Find where the given text appears and provide that cell's center as [x, y] coordinate. 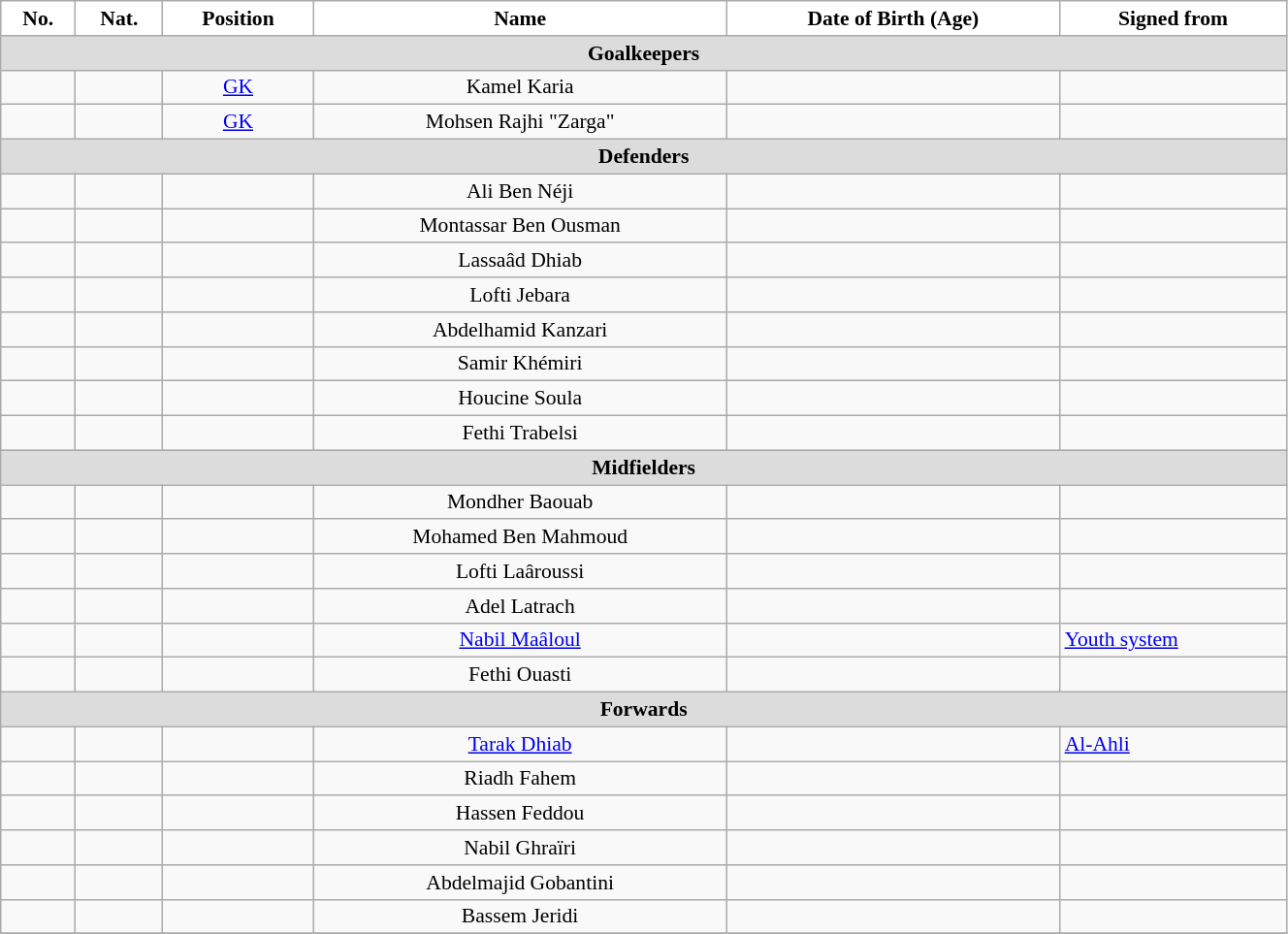
Montassar Ben Ousman [520, 226]
Fethi Trabelsi [520, 434]
Bassem Jeridi [520, 917]
Lofti Jebara [520, 295]
Ali Ben Néji [520, 191]
Midfielders [644, 467]
Mohamed Ben Mahmoud [520, 537]
Abdelhamid Kanzari [520, 330]
Samir Khémiri [520, 364]
Forwards [644, 710]
Position [239, 18]
Nabil Ghraïri [520, 848]
Lofti Laâroussi [520, 571]
Houcine Soula [520, 399]
Youth system [1174, 640]
Tarak Dhiab [520, 744]
Abdelmajid Gobantini [520, 883]
Goalkeepers [644, 53]
Hassen Feddou [520, 814]
Date of Birth (Age) [892, 18]
Adel Latrach [520, 606]
Riadh Fahem [520, 779]
Nat. [119, 18]
Lassaâd Dhiab [520, 261]
Mohsen Rajhi "Zarga" [520, 122]
No. [39, 18]
Mondher Baouab [520, 502]
Fethi Ouasti [520, 675]
Signed from [1174, 18]
Nabil Maâloul [520, 640]
Defenders [644, 157]
Kamel Karia [520, 87]
Name [520, 18]
Al-Ahli [1174, 744]
